Search for the cell housing the specified text and yield its (x, y) center coordinate. 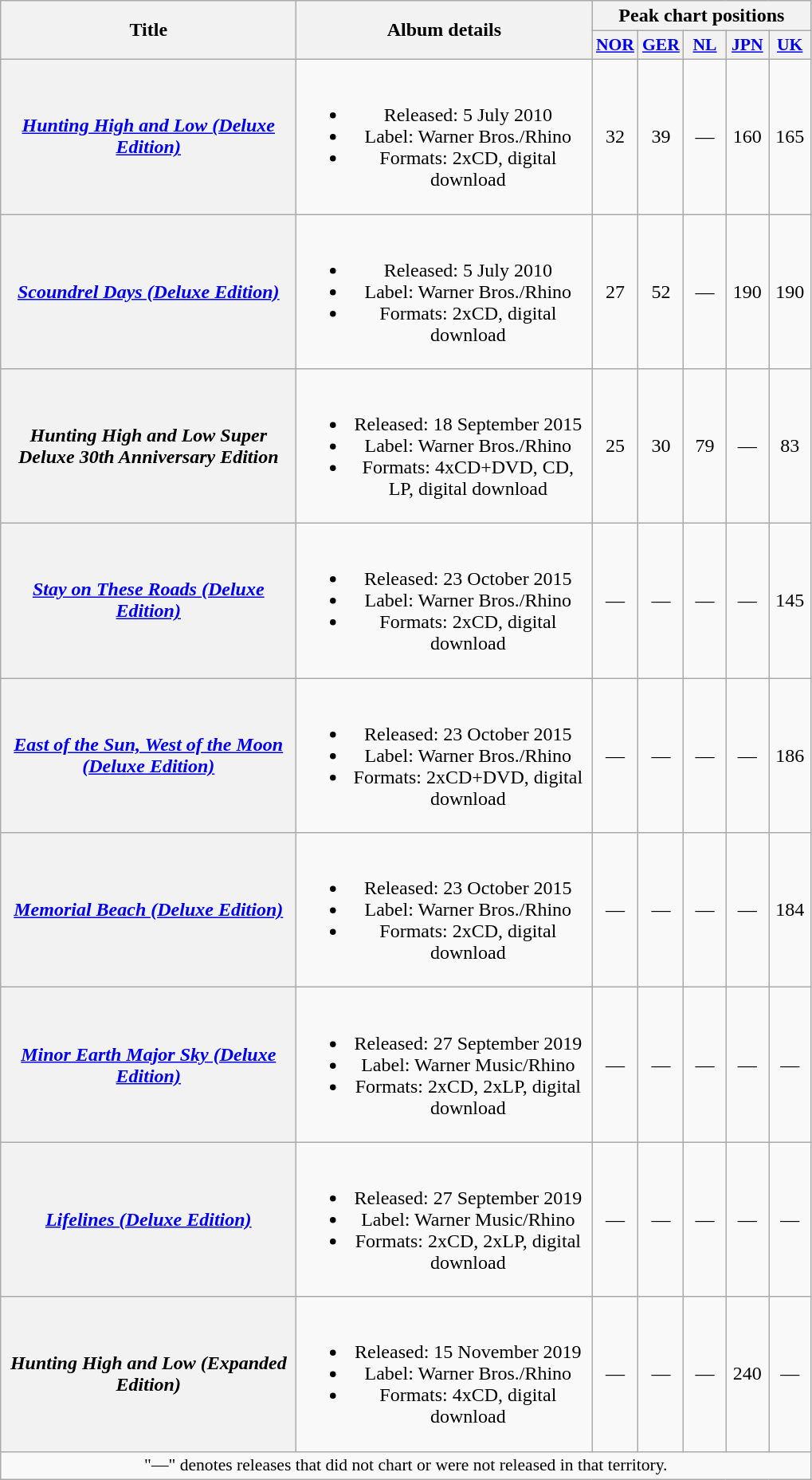
Memorial Beach (Deluxe Edition) (148, 910)
UK (790, 45)
145 (790, 601)
27 (615, 291)
Lifelines (Deluxe Edition) (148, 1219)
240 (747, 1374)
Peak chart positions (701, 16)
32 (615, 136)
30 (661, 446)
East of the Sun, West of the Moon (Deluxe Edition) (148, 756)
186 (790, 756)
GER (661, 45)
NOR (615, 45)
Hunting High and Low Super Deluxe 30th Anniversary Edition (148, 446)
Album details (445, 30)
39 (661, 136)
"—" denotes releases that did not chart or were not released in that territory. (406, 1466)
Released: 18 September 2015Label: Warner Bros./RhinoFormats: 4xCD+DVD, CD, LP, digital download (445, 446)
Stay on These Roads (Deluxe Edition) (148, 601)
Hunting High and Low (Deluxe Edition) (148, 136)
165 (790, 136)
Minor Earth Major Sky (Deluxe Edition) (148, 1065)
NL (704, 45)
Released: 23 October 2015Label: Warner Bros./RhinoFormats: 2xCD+DVD, digital download (445, 756)
79 (704, 446)
52 (661, 291)
Title (148, 30)
Hunting High and Low (Expanded Edition) (148, 1374)
160 (747, 136)
83 (790, 446)
JPN (747, 45)
184 (790, 910)
25 (615, 446)
Scoundrel Days (Deluxe Edition) (148, 291)
Released: 15 November 2019Label: Warner Bros./RhinoFormats: 4xCD, digital download (445, 1374)
